Detect which cell encompasses the target text, then output its (x, y) center coordinate. 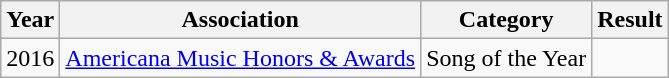
Song of the Year (506, 58)
Category (506, 20)
2016 (30, 58)
Result (630, 20)
Year (30, 20)
Association (240, 20)
Americana Music Honors & Awards (240, 58)
